Identify which cell holds the provided text, then report its [X, Y] central coordinate. 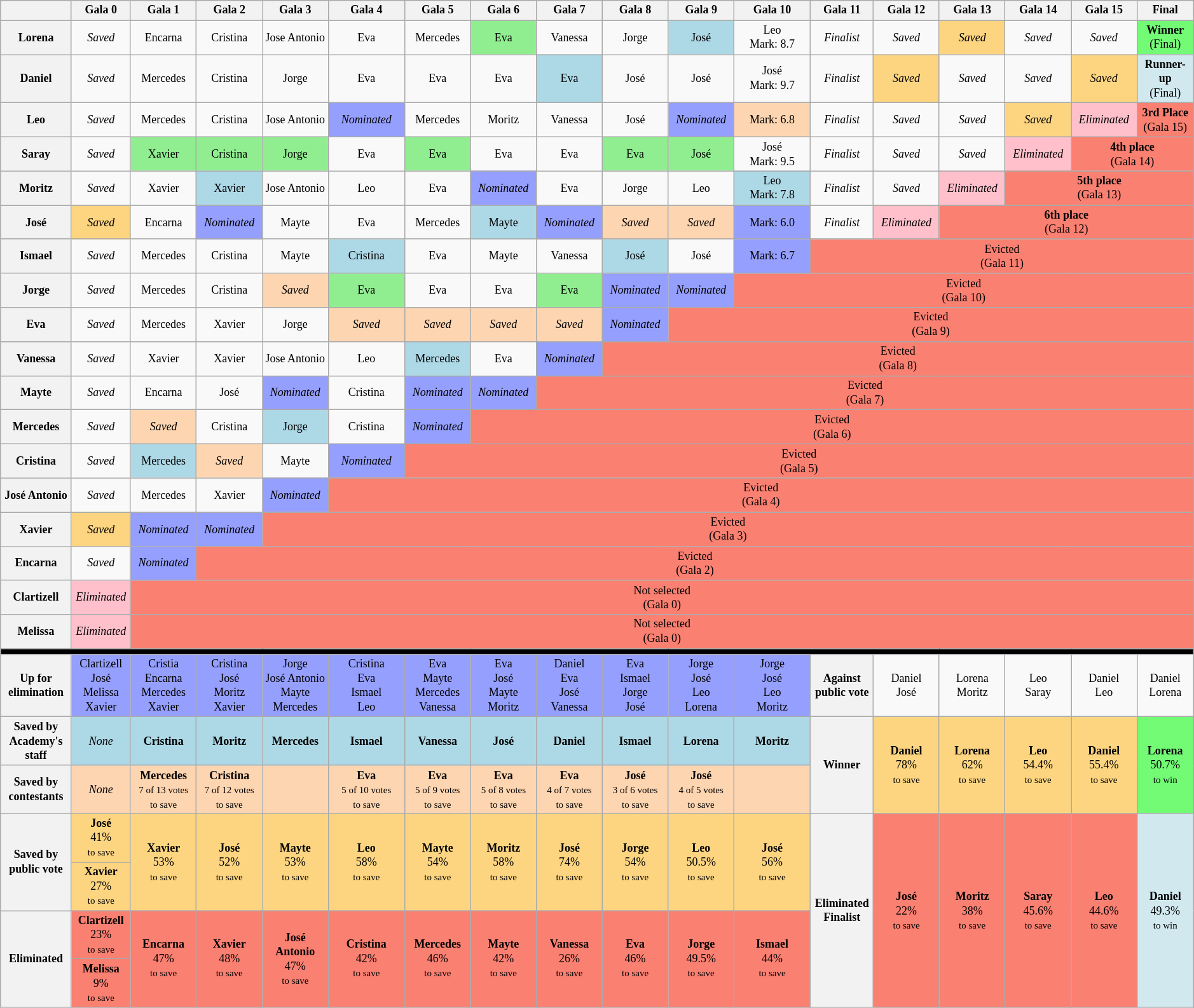
JorgeJoséLeoMoritz [772, 685]
Winner [842, 765]
DanielJosé [907, 685]
Moritz58%to save [504, 862]
José56%to save [772, 862]
Leo50.5%to save [701, 862]
Jorge49.5%to save [701, 959]
Xavier27%to save [100, 886]
Gala 2 [230, 10]
José41%to save [100, 838]
Evicted(Gala 4) [760, 495]
Up forelimination [36, 685]
JoséMark: 9.5 [772, 154]
Gala 7 [570, 10]
Gala 15 [1104, 10]
LorenaMoritz [972, 685]
Evicted(Gala 9) [931, 325]
Xavier53%to save [163, 862]
Daniel78%to save [907, 765]
CristinaEvaIsmaelLeo [366, 685]
Gala 12 [907, 10]
EvaIsmaelJorgeJosé [635, 685]
Cristina7 of 12 votesto save [230, 789]
Evicted(Gala 8) [898, 358]
José3 of 6 votesto save [635, 789]
Evicted(Gala 11) [1002, 256]
LeoMark: 7.8 [772, 188]
Xavier48%to save [230, 959]
EliminatedFinalist [842, 910]
Gala 13 [972, 10]
JorgeJosé AntonioMayteMercedes [296, 685]
Mercedes46%to save [437, 959]
3rd Place(Gala 15) [1165, 120]
DanielLorena [1165, 685]
Ismael44%to save [772, 959]
4th place(Gala 14) [1133, 154]
ClartizellJoséMelissaXavier [100, 685]
Melissa9%to save [100, 983]
Clartizell [36, 597]
Gala 6 [504, 10]
Eva4 of 7 votesto save [570, 789]
José4 of 5 votesto save [701, 789]
5th place(Gala 13) [1099, 188]
EvaJoséMayteMoritz [504, 685]
Saray [36, 154]
Mark: 6.8 [772, 120]
Vanessa26%to save [570, 959]
DanielLeo [1104, 685]
Mayte53%to save [296, 862]
Lorena50.7%to win [1165, 765]
Eva46%to save [635, 959]
Gala 5 [437, 10]
Leo44.6%to save [1104, 910]
Eva5 of 8 votesto save [504, 789]
Gala 8 [635, 10]
Mark: 6.7 [772, 256]
Evicted(Gala 7) [865, 393]
Gala 0 [100, 10]
EvaMayteMercedesVanessa [437, 685]
DanielEvaJoséVanessa [570, 685]
Moritz38%to save [972, 910]
Evicted(Gala 3) [729, 529]
Saved bypublic vote [36, 862]
Evicted(Gala 2) [695, 564]
Gala 10 [772, 10]
Encarna47%to save [163, 959]
Saray45.6%to save [1038, 910]
Mayte42%to save [504, 959]
Leo54.4%to save [1038, 765]
Gala 4 [366, 10]
Melissa [36, 632]
Gala 3 [296, 10]
6th place(Gala 12) [1066, 222]
Eva5 of 9 votesto save [437, 789]
Againstpublic vote [842, 685]
Clartizell23%to save [100, 935]
Runner-up(Final) [1165, 79]
CristinaJoséMoritzXavier [230, 685]
Evicted(Gala 5) [799, 461]
José Antonio47%to save [296, 959]
Mercedes7 of 13 votesto save [163, 789]
LeoMark: 8.7 [772, 37]
Daniel49.3%to win [1165, 910]
Final [1165, 10]
José Antonio [36, 495]
Gala 9 [701, 10]
Evicted(Gala 10) [964, 290]
Mark: 6.0 [772, 222]
LeoSaray [1038, 685]
José52%to save [230, 862]
Gala 14 [1038, 10]
CristiaEncarnaMercedesXavier [163, 685]
Evicted(Gala 6) [832, 427]
Lorena62%to save [972, 765]
Leo58%to save [366, 862]
Daniel55.4%to save [1104, 765]
JoséMark: 9.7 [772, 79]
José22%to save [907, 910]
Jorge54%to save [635, 862]
JorgeJoséLeoLorena [701, 685]
Gala 11 [842, 10]
Cristina42%to save [366, 959]
José74%to save [570, 862]
Mayte54%to save [437, 862]
Winner(Final) [1165, 37]
Gala 1 [163, 10]
Saved byAcademy's staff [36, 741]
Eva5 of 10 votesto save [366, 789]
Saved bycontestants [36, 789]
